From the cell containing the given text, extract its center point as (X, Y) coordinate. 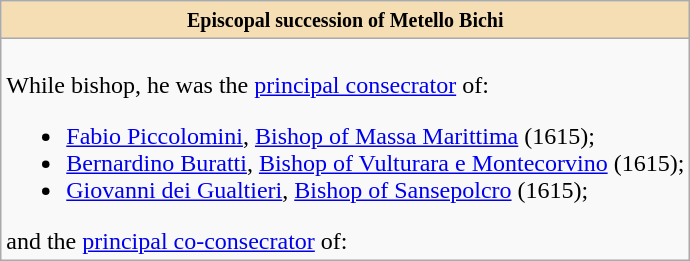
Episcopal succession of Metello Bichi (346, 20)
